Capture the cell that displays the provided text and extract its [x, y] central coordinate. 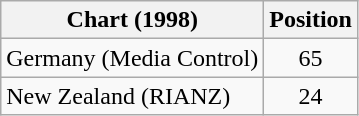
24 [311, 96]
65 [311, 58]
New Zealand (RIANZ) [132, 96]
Chart (1998) [132, 20]
Position [311, 20]
Germany (Media Control) [132, 58]
